Search for the cell housing the specified text and yield its (x, y) center coordinate. 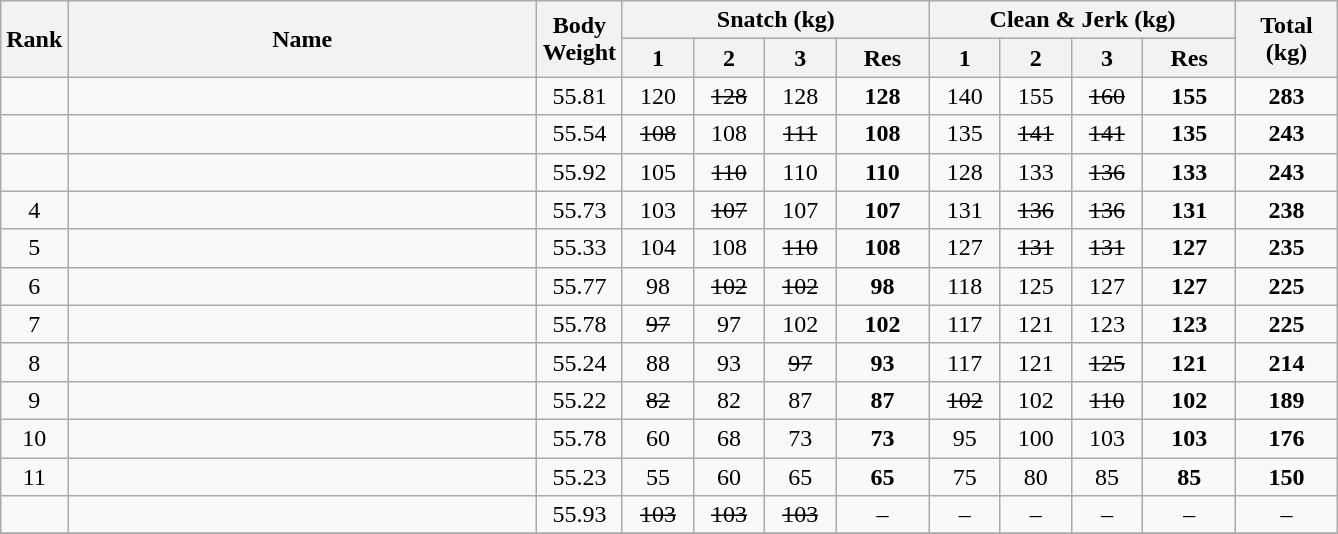
150 (1286, 477)
55.92 (579, 172)
176 (1286, 438)
189 (1286, 400)
7 (34, 324)
100 (1036, 438)
5 (34, 248)
235 (1286, 248)
75 (964, 477)
Rank (34, 39)
Total (kg) (1286, 39)
11 (34, 477)
88 (658, 362)
104 (658, 248)
10 (34, 438)
214 (1286, 362)
55.81 (579, 96)
Snatch (kg) (776, 20)
55.33 (579, 248)
160 (1106, 96)
55.93 (579, 515)
120 (658, 96)
55.22 (579, 400)
8 (34, 362)
55.24 (579, 362)
118 (964, 286)
68 (730, 438)
111 (800, 134)
55.23 (579, 477)
238 (1286, 210)
9 (34, 400)
55 (658, 477)
140 (964, 96)
283 (1286, 96)
4 (34, 210)
55.73 (579, 210)
105 (658, 172)
80 (1036, 477)
Body Weight (579, 39)
Clean & Jerk (kg) (1082, 20)
95 (964, 438)
55.54 (579, 134)
55.77 (579, 286)
6 (34, 286)
Name (302, 39)
